Find where the given text appears and provide that cell's center as (X, Y) coordinate. 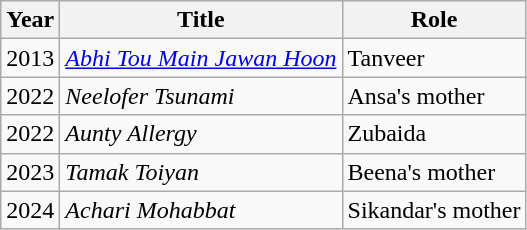
2023 (30, 172)
Ansa's mother (434, 96)
Tanveer (434, 58)
Aunty Allergy (201, 134)
Beena's mother (434, 172)
Title (201, 20)
Abhi Tou Main Jawan Hoon (201, 58)
2013 (30, 58)
2024 (30, 210)
Role (434, 20)
Neelofer Tsunami (201, 96)
Sikandar's mother (434, 210)
Zubaida (434, 134)
Achari Mohabbat (201, 210)
Year (30, 20)
Tamak Toiyan (201, 172)
